Return the [X, Y] coordinate for the center point of the cell that contains the specified text.  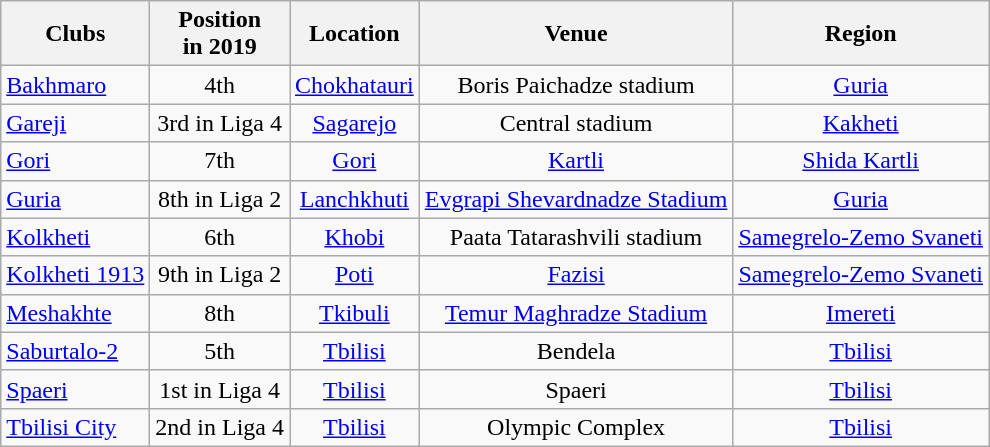
9th in Liga 2 [220, 275]
6th [220, 237]
Sagarejo [355, 123]
Central stadium [576, 123]
Kolkheti 1913 [76, 275]
Imereti [861, 313]
Kolkheti [76, 237]
Lanchkhuti [355, 199]
4th [220, 85]
3rd in Liga 4 [220, 123]
Meshakhte [76, 313]
Evgrapi Shevardnadze Stadium [576, 199]
Bendela [576, 351]
Tbilisi City [76, 427]
Paata Tatarashvili stadium [576, 237]
Kartli [576, 161]
7th [220, 161]
Boris Paichadze stadium [576, 85]
Position in 2019 [220, 34]
Temur Maghradze Stadium [576, 313]
Venue [576, 34]
1st in Liga 4 [220, 389]
2nd in Liga 4 [220, 427]
8th in Liga 2 [220, 199]
Poti [355, 275]
Olympic Complex [576, 427]
8th [220, 313]
Gareji [76, 123]
Region [861, 34]
Tkibuli [355, 313]
5th [220, 351]
Bakhmaro [76, 85]
Chokhatauri [355, 85]
Kakheti [861, 123]
Fazisi [576, 275]
Location [355, 34]
Shida Kartli [861, 161]
Clubs [76, 34]
Saburtalo-2 [76, 351]
Khobi [355, 237]
